Output the (X, Y) coordinate of the center of the cell containing the given text.  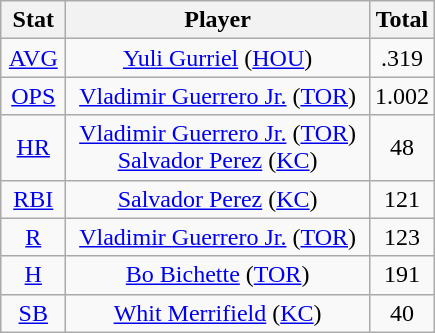
HR (34, 148)
1.002 (402, 96)
H (34, 275)
AVG (34, 58)
121 (402, 199)
191 (402, 275)
SB (34, 313)
48 (402, 148)
Bo Bichette (TOR) (218, 275)
R (34, 237)
Stat (34, 20)
Whit Merrifield (KC) (218, 313)
Vladimir Guerrero Jr. (TOR)Salvador Perez (KC) (218, 148)
OPS (34, 96)
.319 (402, 58)
Salvador Perez (KC) (218, 199)
123 (402, 237)
Total (402, 20)
Yuli Gurriel (HOU) (218, 58)
RBI (34, 199)
Player (218, 20)
40 (402, 313)
